Determine the [X, Y] coordinate at the center of the cell enclosing the given text.  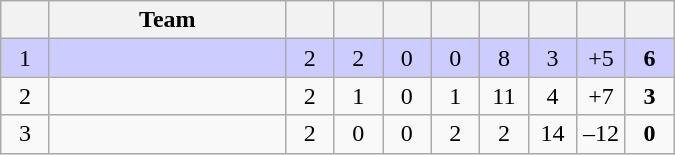
+5 [602, 58]
+7 [602, 96]
11 [504, 96]
–12 [602, 134]
8 [504, 58]
Team [167, 20]
4 [552, 96]
6 [650, 58]
14 [552, 134]
